Determine the [X, Y] coordinate at the center of the cell enclosing the given text.  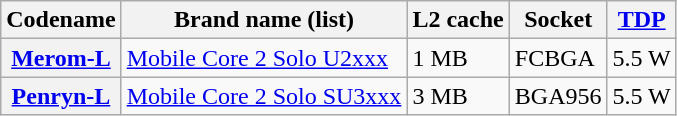
FCBGA [558, 58]
Brand name (list) [264, 20]
Merom-L [61, 58]
Mobile Core 2 Solo U2xxx [264, 58]
Mobile Core 2 Solo SU3xxx [264, 96]
BGA956 [558, 96]
1 MB [458, 58]
Codename [61, 20]
Penryn-L [61, 96]
TDP [642, 20]
3 MB [458, 96]
Socket [558, 20]
L2 cache [458, 20]
